Identify which cell holds the provided text, then report its (X, Y) central coordinate. 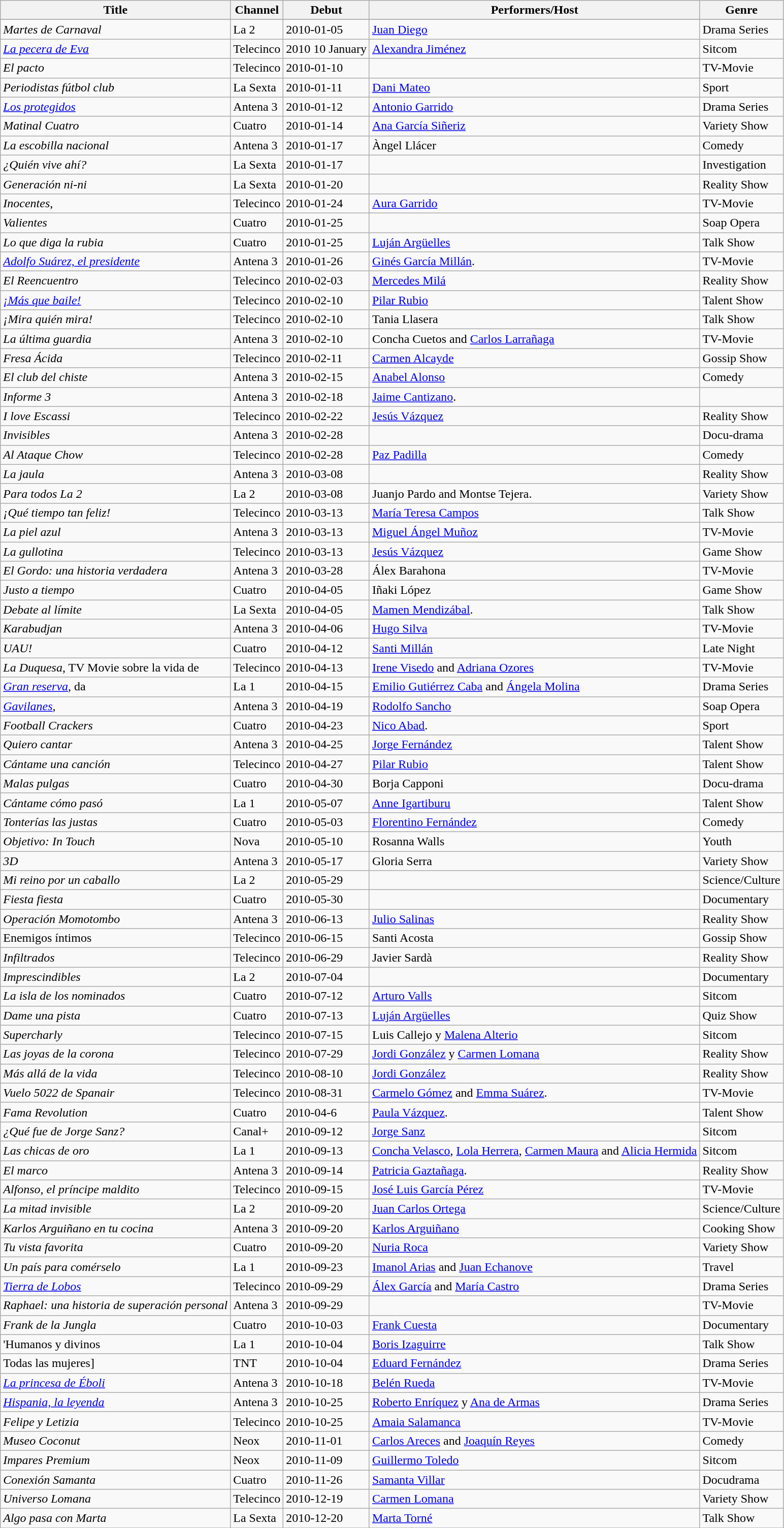
Cántame cómo pasó (116, 803)
2010-01-14 (326, 126)
2010-03-28 (326, 571)
2010-05-17 (326, 861)
Amaia Salamanca (534, 1421)
Mi reino por un caballo (116, 880)
El marco (116, 1170)
Travel (741, 1267)
María Teresa Campos (534, 513)
Alexandra Jiménez (534, 49)
Ana García Siñeriz (534, 126)
I love Escassi (116, 416)
Las chicas de oro (116, 1151)
2010-07-29 (326, 1054)
La Duquesa, TV Movie sobre la vida de (116, 667)
2010-04-30 (326, 783)
Borja Capponi (534, 783)
Jorge Sanz (534, 1131)
Carmelo Gómez and Emma Suárez. (534, 1093)
Rodolfo Sancho (534, 706)
Fama Revolution (116, 1112)
Juan Diego (534, 29)
Los protegidos (116, 107)
Anabel Alonso (534, 377)
La escobilla nacional (116, 145)
TNT (257, 1363)
2010-09-23 (326, 1267)
Iñaki López (534, 590)
La jaula (116, 474)
2010-04-6 (326, 1112)
¡Qué tiempo tan feliz! (116, 513)
2010-05-07 (326, 803)
Álex García and María Castro (534, 1286)
Debut (326, 10)
Mamen Mendizábal. (534, 610)
Youth (741, 841)
2010-11-09 (326, 1460)
2010-10-18 (326, 1383)
Jorge Fernández (534, 745)
2010-01-11 (326, 87)
Tierra de Lobos (116, 1286)
La gullotina (116, 551)
Hispania, la leyenda (116, 1402)
Carlos Areces and Joaquín Reyes (534, 1441)
José Luis García Pérez (534, 1190)
Inocentes, (116, 203)
Un país para comérselo (116, 1267)
Imprescindibles (116, 977)
Anne Igartiburu (534, 803)
Ginés García Millán. (534, 262)
Matinal Cuatro (116, 126)
Valientes (116, 222)
¡Más que baile! (116, 300)
'Humanos y divinos (116, 1344)
Irene Visedo and Adriana Ozores (534, 667)
2010-06-13 (326, 919)
La última guardia (116, 339)
2010-09-12 (326, 1131)
2010-05-03 (326, 822)
2010-02-18 (326, 397)
2010-04-25 (326, 745)
¿Quién vive ahí? (116, 165)
Alfonso, el príncipe maldito (116, 1190)
Fresa Ácida (116, 358)
2010-05-29 (326, 880)
Frank de la Jungla (116, 1325)
2010 10 January (326, 49)
Frank Cuesta (534, 1325)
2010-04-23 (326, 725)
Enemigos íntimos (116, 938)
Quiero cantar (116, 745)
Tonterías las justas (116, 822)
Al Ataque Chow (116, 455)
Antonio Garrido (534, 107)
2010-04-27 (326, 764)
2010-07-15 (326, 1035)
Raphael: una historia de superación personal (116, 1306)
2010-01-05 (326, 29)
Imanol Arias and Juan Echanove (534, 1267)
Dani Mateo (534, 87)
Boris Izaguirre (534, 1344)
2010-10-03 (326, 1325)
2010-06-29 (326, 958)
Algo pasa con Marta (116, 1518)
Invisibles (116, 435)
2010-04-15 (326, 687)
Paz Padilla (534, 455)
La princesa de Éboli (116, 1383)
2010-12-20 (326, 1518)
Florentino Fernández (534, 822)
Juanjo Pardo and Montse Tejera. (534, 493)
Late Night (741, 648)
Quiz Show (741, 1015)
Operación Momotombo (116, 919)
Docudrama (741, 1480)
2010-08-31 (326, 1093)
Canal+ (257, 1131)
2010-02-15 (326, 377)
Vuelo 5022 de Spanair (116, 1093)
Eduard Fernández (534, 1363)
Julio Salinas (534, 919)
Samanta Villar (534, 1480)
2010-09-14 (326, 1170)
Concha Cuetos and Carlos Larrañaga (534, 339)
Generación ni-ni (116, 184)
Channel (257, 10)
Àngel Llácer (534, 145)
Gran reserva, da (116, 687)
Football Crackers (116, 725)
2010-04-12 (326, 648)
Roberto Enríquez y Ana de Armas (534, 1402)
Karabudjan (116, 629)
Cooking Show (741, 1228)
La mitad invisible (116, 1209)
Periodistas fútbol club (116, 87)
Dame una pista (116, 1015)
La pecera de Eva (116, 49)
Informe 3 (116, 397)
Felipe y Letizia (116, 1421)
Arturo Valls (534, 996)
UAU! (116, 648)
Conexión Samanta (116, 1480)
Belén Rueda (534, 1383)
2010-07-13 (326, 1015)
Emilio Gutiérrez Caba and Ángela Molina (534, 687)
2010-02-22 (326, 416)
Investigation (741, 165)
Karlos Arguiñano en tu cocina (116, 1228)
Nico Abad. (534, 725)
Santi Millán (534, 648)
¿Qué fue de Jorge Sanz? (116, 1131)
Guillermo Toledo (534, 1460)
2010-06-15 (326, 938)
Rosanna Walls (534, 841)
El pacto (116, 68)
2010-01-24 (326, 203)
Malas pulgas (116, 783)
Jordi González y Carmen Lomana (534, 1054)
El Gordo: una historia verdadera (116, 571)
La isla de los nominados (116, 996)
Performers/Host (534, 10)
Marta Torné (534, 1518)
2010-07-04 (326, 977)
¡Mira quién mira! (116, 320)
2010-08-10 (326, 1073)
Jaime Cantizano. (534, 397)
Impares Premium (116, 1460)
Santi Acosta (534, 938)
Aura Garrido (534, 203)
Universo Lomana (116, 1499)
2010-01-20 (326, 184)
Nuria Roca (534, 1248)
Mercedes Milá (534, 281)
Las joyas de la corona (116, 1054)
Museo Coconut (116, 1441)
Lo que diga la rubia (116, 242)
Title (116, 10)
Tu vista favorita (116, 1248)
2010-01-10 (326, 68)
Luis Callejo y Malena Alterio (534, 1035)
Nova (257, 841)
Infiltrados (116, 958)
3D (116, 861)
Carmen Lomana (534, 1499)
Genre (741, 10)
Jordi González (534, 1073)
Tania Llasera (534, 320)
Objetivo: In Touch (116, 841)
Javier Sardà (534, 958)
2010-09-15 (326, 1190)
Álex Barahona (534, 571)
2010-01-12 (326, 107)
Concha Velasco, Lola Herrera, Carmen Maura and Alicia Hermida (534, 1151)
Cántame una canción (116, 764)
Carmen Alcayde (534, 358)
Martes de Carnaval (116, 29)
Hugo Silva (534, 629)
2010-11-26 (326, 1480)
2010-04-19 (326, 706)
2010-12-19 (326, 1499)
2010-05-10 (326, 841)
Debate al límite (116, 610)
2010-09-13 (326, 1151)
2010-04-06 (326, 629)
Patricia Gaztañaga. (534, 1170)
Paula Vázquez. (534, 1112)
2010-04-13 (326, 667)
Karlos Arguiñano (534, 1228)
Fiesta fiesta (116, 900)
2010-11-01 (326, 1441)
Justo a tiempo (116, 590)
El club del chiste (116, 377)
Todas las mujeres] (116, 1363)
El Reencuentro (116, 281)
Gloria Serra (534, 861)
2010-02-03 (326, 281)
2010-07-12 (326, 996)
Adolfo Suárez, el presidente (116, 262)
Supercharly (116, 1035)
2010-02-11 (326, 358)
2010-01-26 (326, 262)
Más allá de la vida (116, 1073)
Para todos La 2 (116, 493)
Gavilanes, (116, 706)
2010-05-30 (326, 900)
Miguel Ángel Muñoz (534, 532)
Juan Carlos Ortega (534, 1209)
La piel azul (116, 532)
